For the text-containing cell, return its midpoint in [x, y] coordinate format. 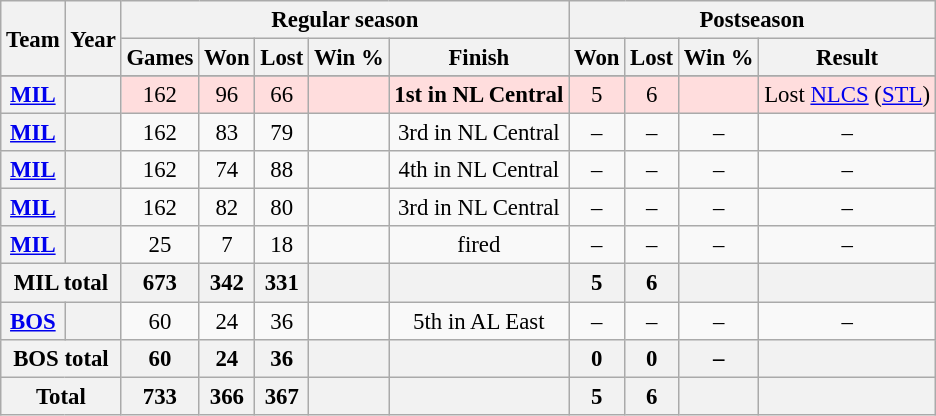
342 [227, 283]
88 [282, 170]
Finish [479, 58]
331 [282, 283]
96 [227, 95]
Result [847, 58]
4th in NL Central [479, 170]
66 [282, 95]
5th in AL East [479, 321]
Lost NLCS (STL) [847, 95]
79 [282, 133]
1st in NL Central [479, 95]
82 [227, 208]
BOS [33, 321]
25 [160, 245]
733 [160, 396]
Games [160, 58]
Postseason [752, 20]
367 [282, 396]
Year [93, 38]
80 [282, 208]
366 [227, 396]
Regular season [345, 20]
BOS total [61, 358]
fired [479, 245]
7 [227, 245]
Total [61, 396]
Team [33, 38]
18 [282, 245]
83 [227, 133]
673 [160, 283]
74 [227, 170]
MIL total [61, 283]
